Search for the cell housing the specified text and yield its (x, y) center coordinate. 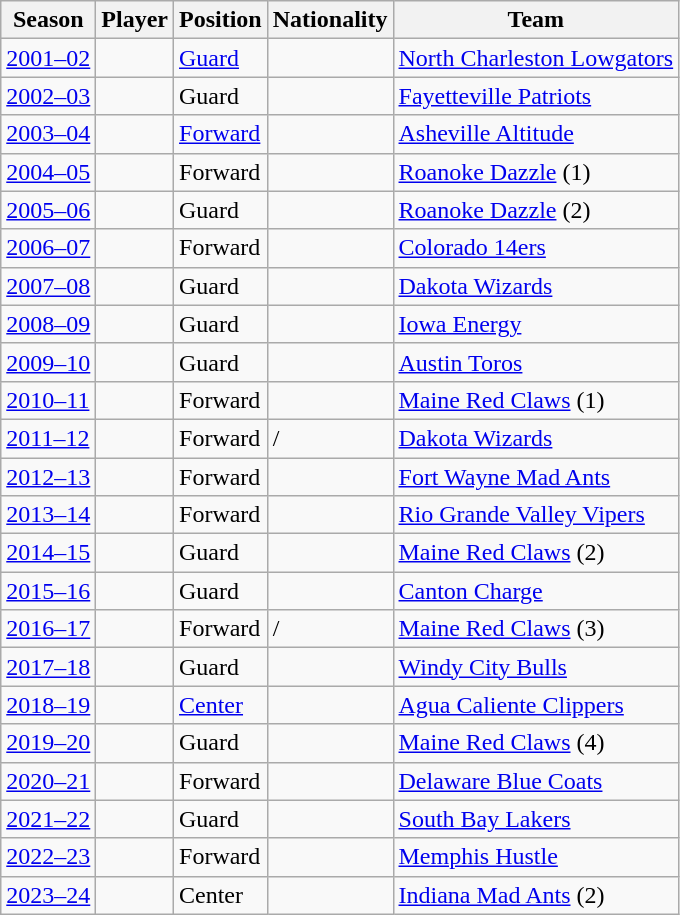
Fayetteville Patriots (536, 96)
Roanoke Dazzle (1) (536, 172)
Nationality (330, 20)
Maine Red Claws (2) (536, 553)
South Bay Lakers (536, 819)
2016–17 (48, 629)
2018–19 (48, 705)
Agua Caliente Clippers (536, 705)
2022–23 (48, 857)
2007–08 (48, 286)
Memphis Hustle (536, 857)
2021–22 (48, 819)
2011–12 (48, 438)
2014–15 (48, 553)
2004–05 (48, 172)
Roanoke Dazzle (2) (536, 210)
Indiana Mad Ants (2) (536, 895)
North Charleston Lowgators (536, 58)
Iowa Energy (536, 324)
2023–24 (48, 895)
Delaware Blue Coats (536, 781)
Team (536, 20)
2008–09 (48, 324)
Asheville Altitude (536, 134)
2002–03 (48, 96)
2001–02 (48, 58)
Maine Red Claws (4) (536, 743)
2013–14 (48, 515)
Windy City Bulls (536, 667)
2006–07 (48, 248)
2009–10 (48, 362)
Maine Red Claws (3) (536, 629)
Rio Grande Valley Vipers (536, 515)
2015–16 (48, 591)
Fort Wayne Mad Ants (536, 477)
2020–21 (48, 781)
Austin Toros (536, 362)
2017–18 (48, 667)
2012–13 (48, 477)
Colorado 14ers (536, 248)
2019–20 (48, 743)
Player (135, 20)
Maine Red Claws (1) (536, 400)
Canton Charge (536, 591)
2003–04 (48, 134)
2010–11 (48, 400)
2005–06 (48, 210)
Season (48, 20)
Position (221, 20)
